Detect which cell encompasses the target text, then output its [x, y] center coordinate. 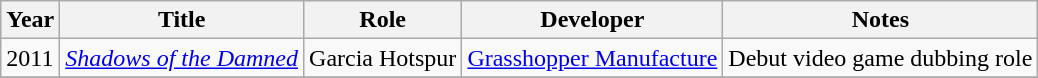
Debut video game dubbing role [880, 58]
Title [182, 20]
Grasshopper Manufacture [592, 58]
2011 [30, 58]
Year [30, 20]
Notes [880, 20]
Role [383, 20]
Garcia Hotspur [383, 58]
Shadows of the Damned [182, 58]
Developer [592, 20]
